Locate the cell with the specified text and output its [x, y] center coordinate. 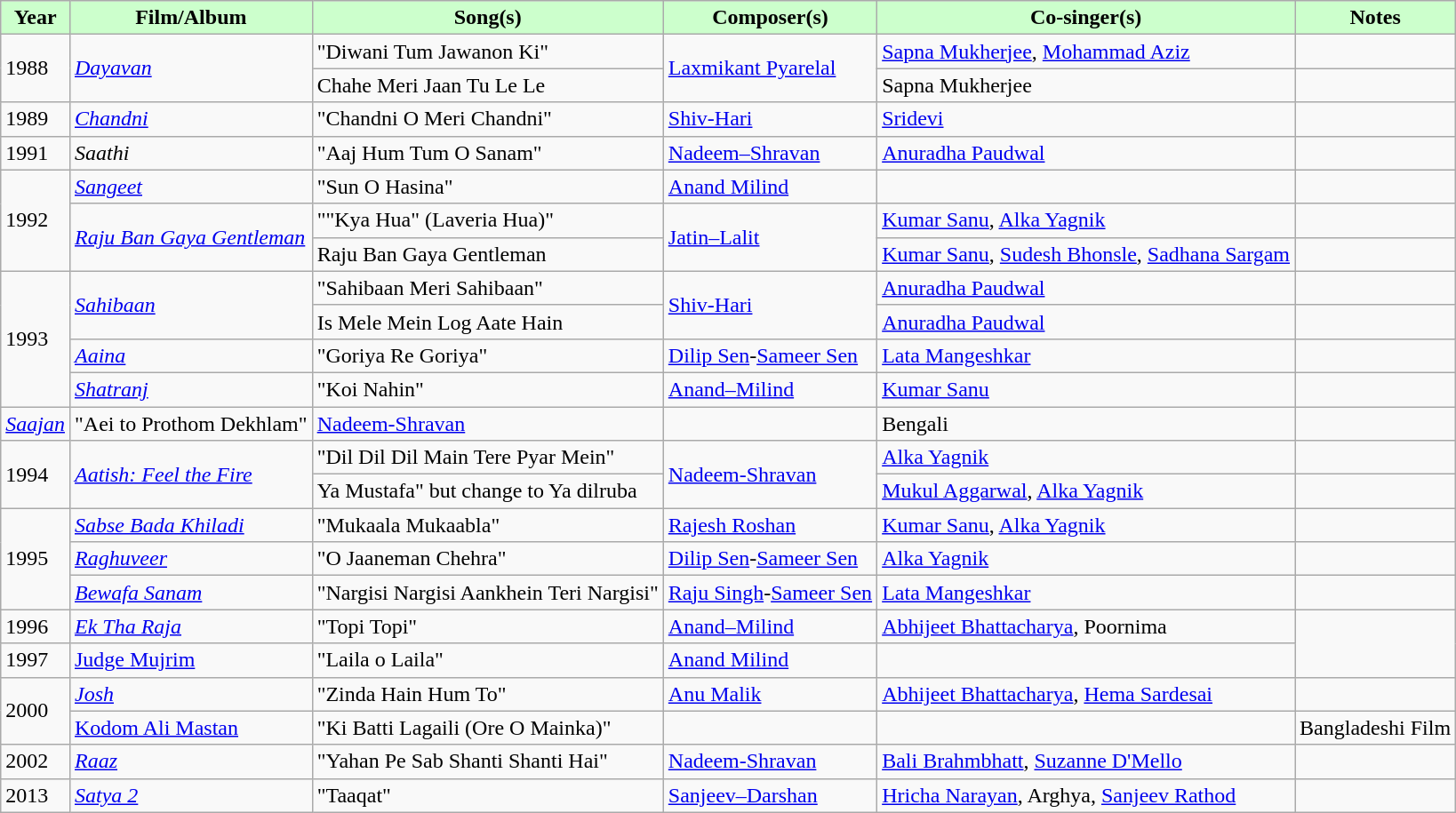
1995 [36, 559]
Co-singer(s) [1086, 18]
"Taaqat" [487, 795]
Ya Mustafa" but change to Ya dilruba [487, 491]
Aatish: Feel the Fire [190, 474]
Ek Tha Raja [190, 626]
Bangladeshi Film [1376, 728]
Jatin–Lalit [770, 237]
Year [36, 18]
2013 [36, 795]
1988 [36, 68]
1997 [36, 660]
Chandni [190, 119]
Rajesh Roshan [770, 525]
"Sahibaan Meri Sahibaan" [487, 288]
Laxmikant Pyarelal [770, 68]
Raju Singh-Sameer Sen [770, 593]
2002 [36, 761]
Sapna Mukherjee, Mohammad Aziz [1086, 52]
"Yahan Pe Sab Shanti Shanti Hai" [487, 761]
Bali Brahmbhatt, Suzanne D'Mello [1086, 761]
1991 [36, 153]
Chahe Meri Jaan Tu Le Le [487, 85]
"Aaj Hum Tum O Sanam" [487, 153]
Sanjeev–Darshan [770, 795]
Sabse Bada Khiladi [190, 525]
Shatranj [190, 389]
Abhijeet Bhattacharya, Hema Sardesai [1086, 694]
Anu Malik [770, 694]
Saathi [190, 153]
"Goriya Re Goriya" [487, 355]
"Aei to Prothom Dekhlam" [190, 424]
Film/Album [190, 18]
"Mukaala Mukaabla" [487, 525]
Raghuveer [190, 559]
"Sun O Hasina" [487, 187]
"Chandni O Meri Chandni" [487, 119]
Sahibaan [190, 305]
1992 [36, 220]
"O Jaaneman Chehra" [487, 559]
1989 [36, 119]
Sapna Mukherjee [1086, 85]
Kumar Sanu, Sudesh Bhonsle, Sadhana Sargam [1086, 254]
Mukul Aggarwal, Alka Yagnik [1086, 491]
1993 [36, 339]
Kumar Sanu [1086, 389]
"Dil Dil Dil Main Tere Pyar Mein" [487, 458]
Kodom Ali Mastan [190, 728]
Satya 2 [190, 795]
Composer(s) [770, 18]
"Diwani Tum Jawanon Ki" [487, 52]
2000 [36, 711]
Aaina [190, 355]
Hricha Narayan, Arghya, Sanjeev Rathod [1086, 795]
"Ki Batti Lagaili (Ore O Mainka)" [487, 728]
Dayavan [190, 68]
Sridevi [1086, 119]
"Zinda Hain Hum To" [487, 694]
"Nargisi Nargisi Aankhein Teri Nargisi" [487, 593]
Bewafa Sanam [190, 593]
"Koi Nahin" [487, 389]
Is Mele Mein Log Aate Hain [487, 322]
Raaz [190, 761]
Josh [190, 694]
1994 [36, 474]
Song(s) [487, 18]
Abhijeet Bhattacharya, Poornima [1086, 626]
1996 [36, 626]
Saajan [36, 424]
Nadeem–Shravan [770, 153]
Sangeet [190, 187]
"Laila o Laila" [487, 660]
Judge Mujrim [190, 660]
"Topi Topi" [487, 626]
""Kya Hua" (Laveria Hua)" [487, 220]
Notes [1376, 18]
Bengali [1086, 424]
